Output the [X, Y] coordinate of the center of the cell containing the given text.  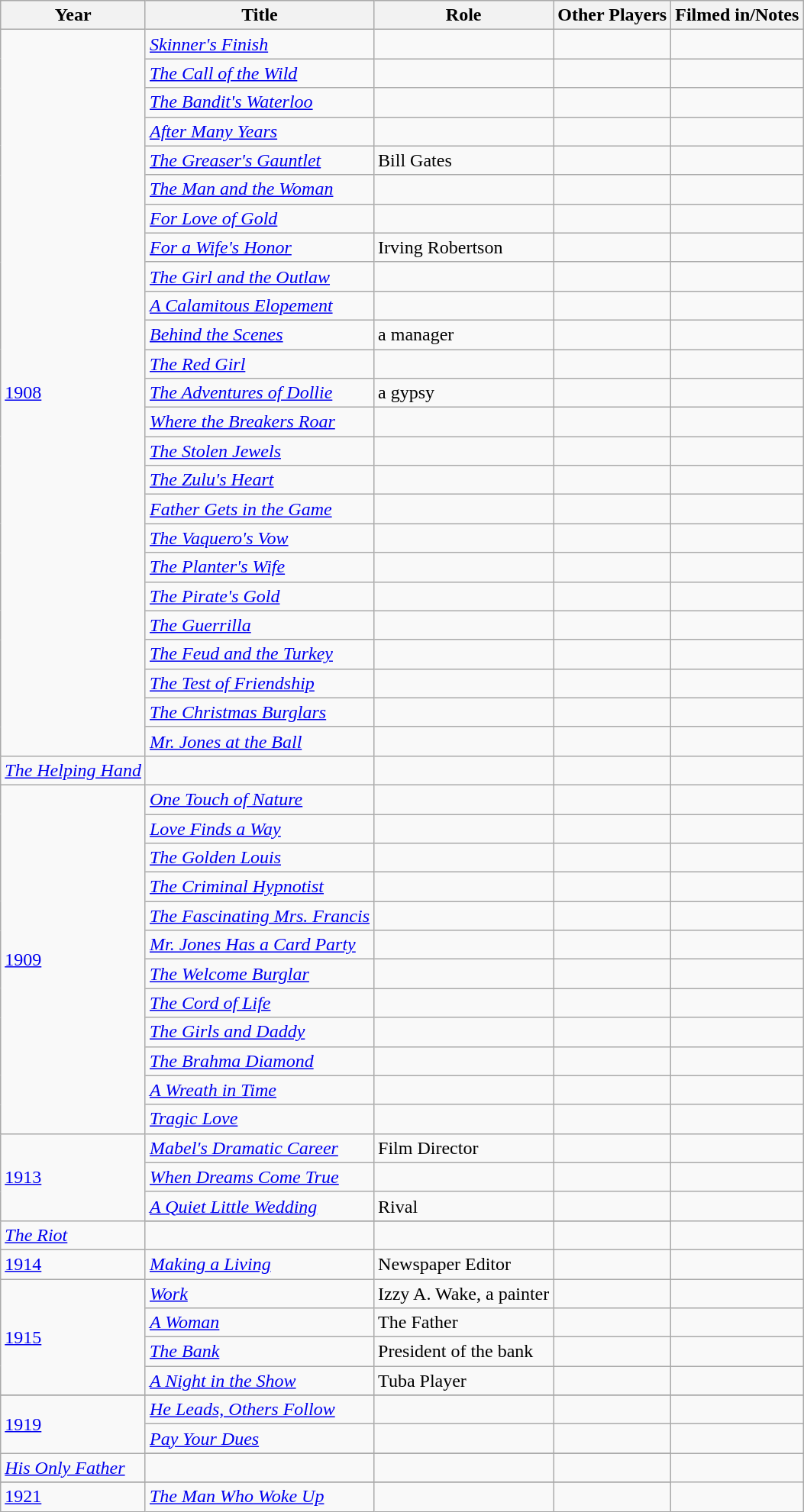
The Helping Hand [73, 770]
1913 [73, 1177]
The Girls and Daddy [260, 1032]
Behind the Scenes [260, 334]
1914 [73, 1264]
His Only Father [73, 1468]
The Brahma Diamond [260, 1061]
Bill Gates [464, 160]
Newspaper Editor [464, 1264]
1915 [73, 1337]
The Call of the Wild [260, 73]
Mabel's Dramatic Career [260, 1148]
The Golden Louis [260, 858]
Work [260, 1294]
The Man Who Woke Up [260, 1497]
Other Players [612, 15]
The Criminal Hypnotist [260, 887]
A Night in the Show [260, 1381]
A Calamitous Elopement [260, 305]
The Zulu's Heart [260, 480]
He Leads, Others Follow [260, 1410]
The Bandit's Waterloo [260, 102]
A Quiet Little Wedding [260, 1206]
Irving Robertson [464, 247]
The Girl and the Outlaw [260, 276]
Year [73, 15]
Rival [464, 1206]
The Fascinating Mrs. Francis [260, 916]
After Many Years [260, 131]
The Father [464, 1323]
The Greaser's Gauntlet [260, 160]
The Red Girl [260, 364]
Skinner's Finish [260, 44]
Love Finds a Way [260, 828]
The Bank [260, 1352]
The Welcome Burglar [260, 974]
The Adventures of Dollie [260, 393]
Role [464, 15]
Pay Your Dues [260, 1439]
One Touch of Nature [260, 799]
For Love of Gold [260, 218]
The Vaquero's Vow [260, 538]
1919 [73, 1424]
The Guerrilla [260, 625]
1921 [73, 1497]
Mr. Jones at the Ball [260, 741]
The Feud and the Turkey [260, 654]
a gypsy [464, 393]
1908 [73, 393]
Filmed in/Notes [738, 15]
A Woman [260, 1323]
The Riot [73, 1235]
Tuba Player [464, 1381]
The Man and the Woman [260, 189]
a manager [464, 334]
For a Wife's Honor [260, 247]
Father Gets in the Game [260, 509]
Title [260, 15]
The Pirate's Gold [260, 596]
A Wreath in Time [260, 1090]
The Cord of Life [260, 1003]
The Test of Friendship [260, 683]
The Stolen Jewels [260, 451]
Making a Living [260, 1264]
President of the bank [464, 1352]
The Christmas Burglars [260, 712]
When Dreams Come True [260, 1177]
Mr. Jones Has a Card Party [260, 945]
1909 [73, 959]
The Planter's Wife [260, 567]
Where the Breakers Roar [260, 422]
Film Director [464, 1148]
Izzy A. Wake, a painter [464, 1294]
Tragic Love [260, 1119]
